Identify which cell holds the provided text, then report its (x, y) central coordinate. 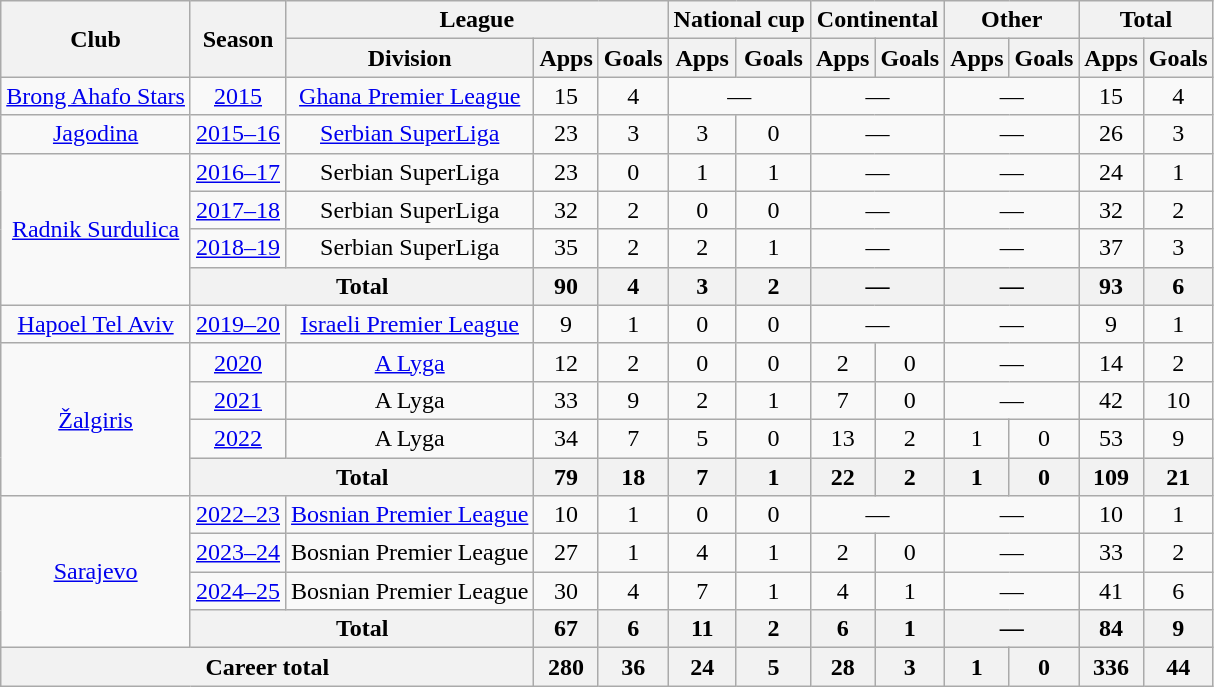
Club (96, 39)
2022 (238, 438)
2023–24 (238, 553)
2017–18 (238, 210)
2024–25 (238, 591)
2015 (238, 96)
Israeli Premier League (410, 324)
26 (1111, 134)
27 (566, 553)
18 (633, 477)
Division (410, 58)
2020 (238, 362)
84 (1111, 629)
14 (1111, 362)
21 (1178, 477)
Continental (877, 20)
34 (566, 438)
11 (702, 629)
93 (1111, 286)
36 (633, 667)
53 (1111, 438)
67 (566, 629)
12 (566, 362)
Career total (268, 667)
28 (842, 667)
2021 (238, 400)
Žalgiris (96, 419)
2022–23 (238, 515)
2018–19 (238, 248)
79 (566, 477)
Jagodina (96, 134)
90 (566, 286)
280 (566, 667)
Hapoel Tel Aviv (96, 324)
Radnik Surdulica (96, 229)
2019–20 (238, 324)
13 (842, 438)
Brong Ahafo Stars (96, 96)
Season (238, 39)
30 (566, 591)
35 (566, 248)
109 (1111, 477)
Ghana Premier League (410, 96)
Sarajevo (96, 572)
336 (1111, 667)
2016–17 (238, 172)
42 (1111, 400)
37 (1111, 248)
41 (1111, 591)
National cup (739, 20)
2015–16 (238, 134)
44 (1178, 667)
League (477, 20)
Other (1012, 20)
22 (842, 477)
